Detect which cell encompasses the target text, then output its (X, Y) center coordinate. 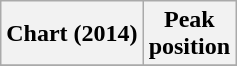
Chart (2014) (72, 34)
Peakposition (189, 34)
